Detect which cell encompasses the target text, then output its (X, Y) center coordinate. 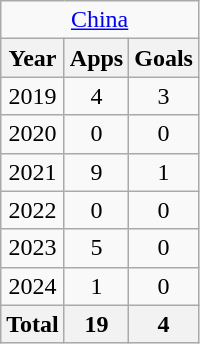
2024 (33, 286)
2019 (33, 96)
Apps (96, 58)
9 (96, 172)
3 (164, 96)
Total (33, 324)
19 (96, 324)
Year (33, 58)
2021 (33, 172)
2020 (33, 134)
2023 (33, 248)
China (100, 20)
2022 (33, 210)
5 (96, 248)
Goals (164, 58)
